Locate the cell with the specified text and output its (X, Y) center coordinate. 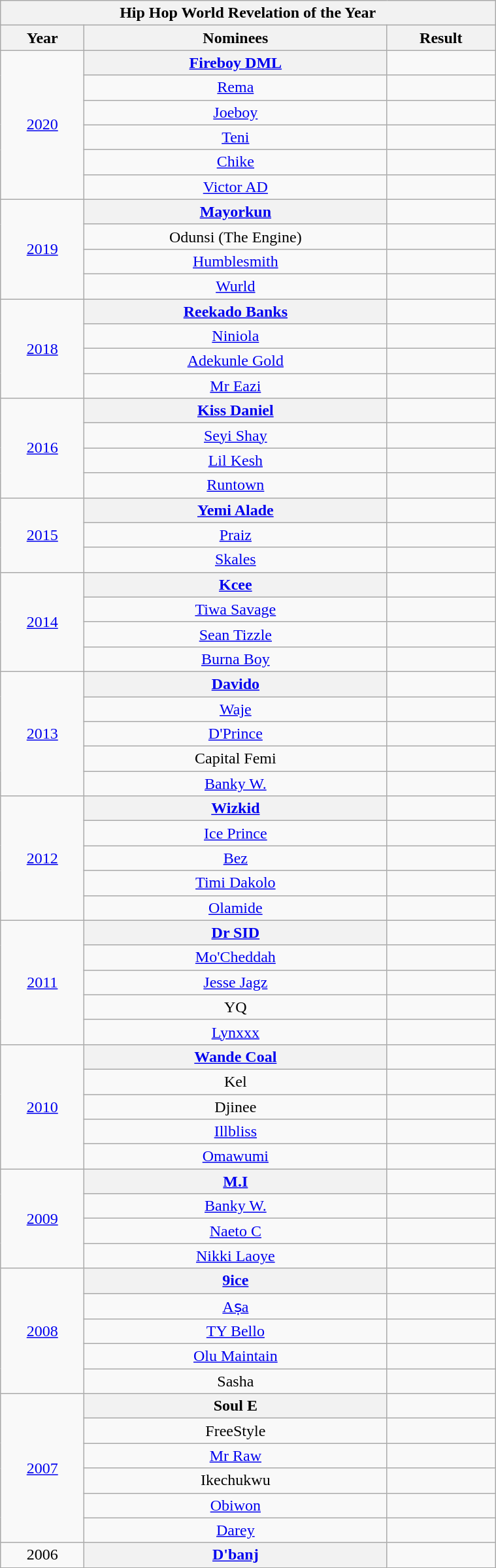
Davido (235, 684)
Darey (235, 1530)
Niniola (235, 336)
Mayorkun (235, 212)
2018 (42, 349)
FreeStyle (235, 1431)
Obiwon (235, 1505)
Joeboy (235, 112)
Burna Boy (235, 659)
Result (441, 38)
Ikechukwu (235, 1480)
2009 (42, 1219)
Odunsi (The Engine) (235, 236)
Victor AD (235, 187)
Fireboy DML (235, 63)
D'Prince (235, 734)
Nominees (235, 38)
Hip Hop World Revelation of the Year (248, 13)
Lynxxx (235, 1032)
Wande Coal (235, 1057)
Kel (235, 1081)
2008 (42, 1331)
M.I (235, 1181)
2019 (42, 249)
Reekado Banks (235, 312)
Wizkid (235, 808)
Adekunle Gold (235, 361)
Ice Prince (235, 833)
Mr Raw (235, 1456)
Dr SID (235, 933)
Omawumi (235, 1157)
Olu Maintain (235, 1356)
Olamide (235, 908)
2013 (42, 733)
Capital Femi (235, 759)
Bez (235, 858)
Kiss Daniel (235, 411)
Djinee (235, 1107)
Jesse Jagz (235, 982)
Lil Kesh (235, 460)
Runtown (235, 485)
Praiz (235, 535)
Year (42, 38)
2014 (42, 622)
Mo'Cheddah (235, 957)
Timi Dakolo (235, 883)
Skales (235, 560)
2010 (42, 1106)
Sasha (235, 1381)
Waje (235, 709)
Rema (235, 88)
2020 (42, 125)
Aṣa (235, 1306)
Kcee (235, 584)
YQ (235, 1007)
Teni (235, 137)
2011 (42, 982)
2015 (42, 535)
Naeto C (235, 1231)
Tiwa Savage (235, 609)
D'banj (235, 1555)
Sean Tizzle (235, 634)
2012 (42, 858)
TY Bello (235, 1332)
2007 (42, 1468)
Yemi Alade (235, 510)
Seyi Shay (235, 436)
Mr Eazi (235, 386)
Illbliss (235, 1132)
Wurld (235, 286)
Chike (235, 162)
2006 (42, 1555)
Humblesmith (235, 261)
Nikki Laoye (235, 1256)
9ice (235, 1281)
2016 (42, 448)
Soul E (235, 1406)
